Find where the given text appears and provide that cell's center as [x, y] coordinate. 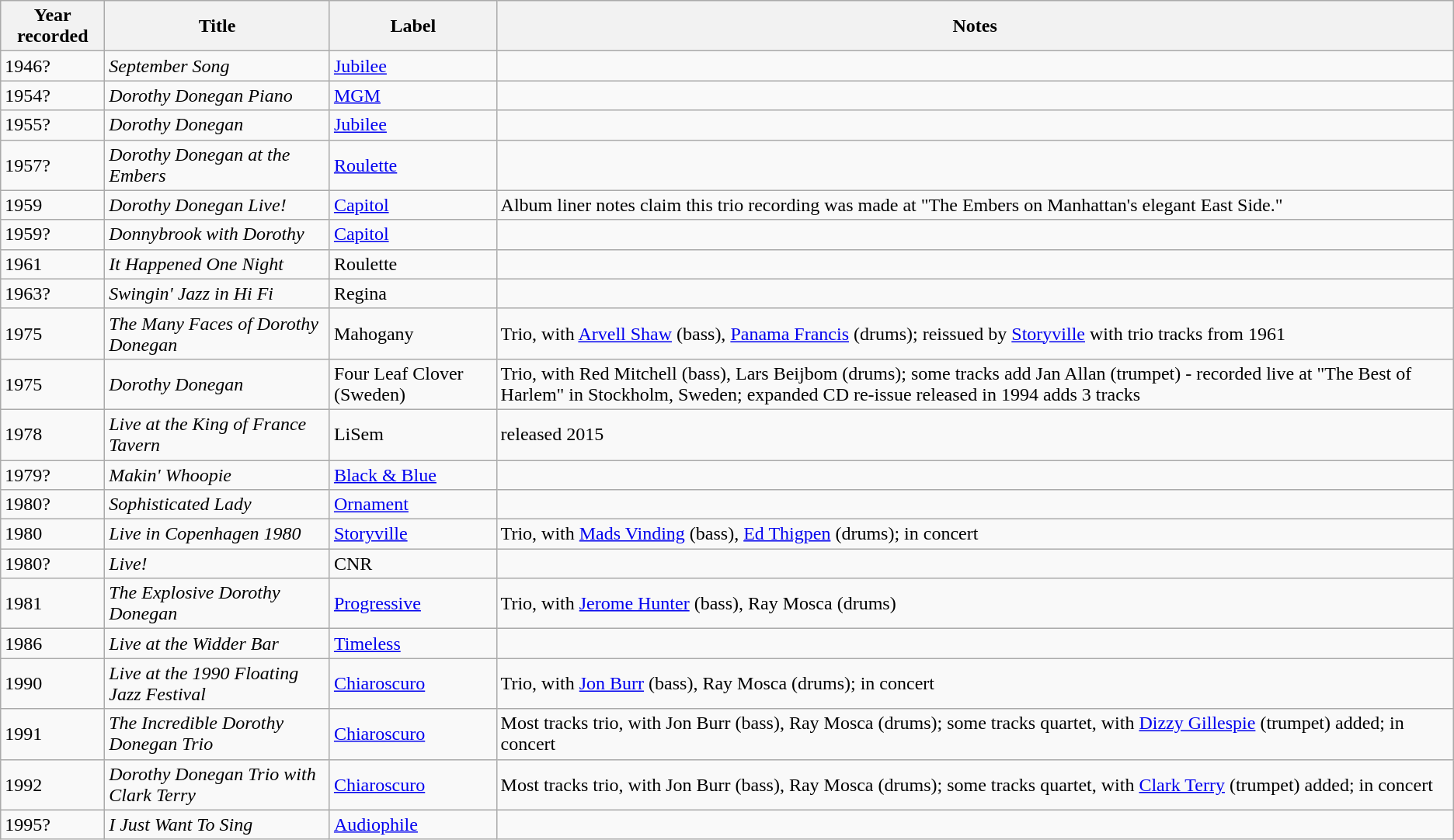
Live! [217, 564]
It Happened One Night [217, 264]
Live at the Widder Bar [217, 644]
Black & Blue [413, 474]
1946? [53, 66]
1959 [53, 205]
Progressive [413, 604]
Audiophile [413, 824]
Makin' Whoopie [217, 474]
Timeless [413, 644]
Notes [975, 26]
Storyville [413, 534]
Trio, with Jerome Hunter (bass), Ray Mosca (drums) [975, 604]
1963? [53, 293]
1961 [53, 264]
Mahogany [413, 334]
1957? [53, 165]
MGM [413, 95]
Sophisticated Lady [217, 505]
Swingin' Jazz in Hi Fi [217, 293]
released 2015 [975, 435]
Most tracks trio, with Jon Burr (bass), Ray Mosca (drums); some tracks quartet, with Clark Terry (trumpet) added; in concert [975, 784]
Live at the King of France Tavern [217, 435]
Donnybrook with Dorothy [217, 234]
1978 [53, 435]
Title [217, 26]
Year recorded [53, 26]
Label [413, 26]
Trio, with Jon Burr (bass), Ray Mosca (drums); in concert [975, 683]
1995? [53, 824]
Dorothy Donegan Live! [217, 205]
Dorothy Donegan Piano [217, 95]
Live at the 1990 Floating Jazz Festival [217, 683]
The Incredible Dorothy Donegan Trio [217, 734]
1954? [53, 95]
September Song [217, 66]
1992 [53, 784]
1981 [53, 604]
1986 [53, 644]
LiSem [413, 435]
1979? [53, 474]
Dorothy Donegan at the Embers [217, 165]
Four Leaf Clover (Sweden) [413, 384]
Most tracks trio, with Jon Burr (bass), Ray Mosca (drums); some tracks quartet, with Dizzy Gillespie (trumpet) added; in concert [975, 734]
Dorothy Donegan Trio with Clark Terry [217, 784]
Live in Copenhagen 1980 [217, 534]
Trio, with Mads Vinding (bass), Ed Thigpen (drums); in concert [975, 534]
The Many Faces of Dorothy Donegan [217, 334]
CNR [413, 564]
1991 [53, 734]
Regina [413, 293]
Album liner notes claim this trio recording was made at "The Embers on Manhattan's elegant East Side." [975, 205]
I Just Want To Sing [217, 824]
The Explosive Dorothy Donegan [217, 604]
1980 [53, 534]
Ornament [413, 505]
Trio, with Arvell Shaw (bass), Panama Francis (drums); reissued by Storyville with trio tracks from 1961 [975, 334]
1955? [53, 125]
1990 [53, 683]
1959? [53, 234]
